For the text-containing cell, return its midpoint in (X, Y) coordinate format. 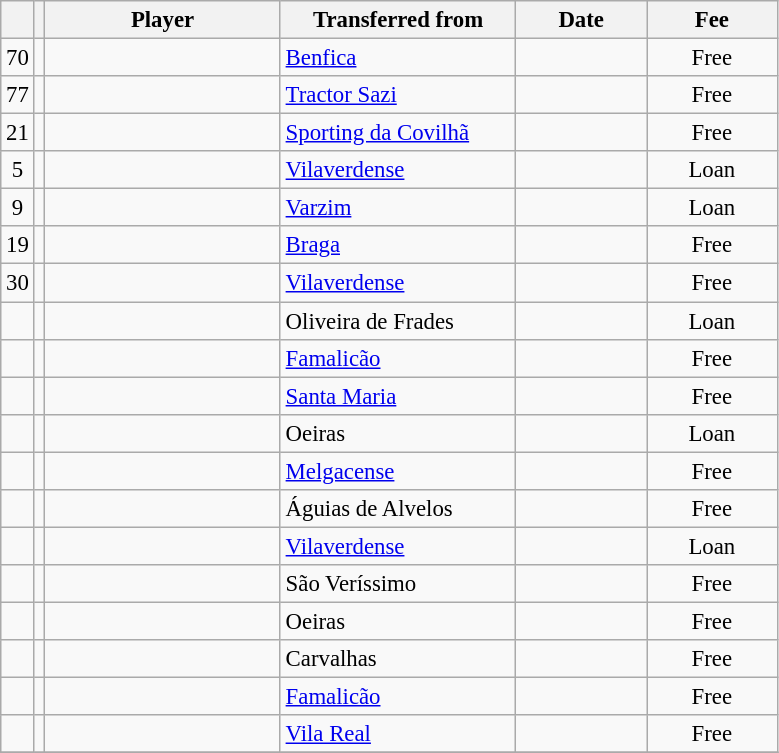
Santa Maria (398, 396)
19 (18, 245)
Águias de Alvelos (398, 509)
Carvalhas (398, 659)
Tractor Sazi (398, 95)
Melgacense (398, 471)
Transferred from (398, 20)
21 (18, 133)
São Veríssimo (398, 584)
Date (582, 20)
Sporting da Covilhã (398, 133)
Varzim (398, 208)
9 (18, 208)
Benfica (398, 58)
70 (18, 58)
Braga (398, 245)
77 (18, 95)
30 (18, 283)
5 (18, 170)
Player (163, 20)
Fee (712, 20)
Vila Real (398, 734)
Oliveira de Frades (398, 321)
